Detect which cell encompasses the target text, then output its (X, Y) center coordinate. 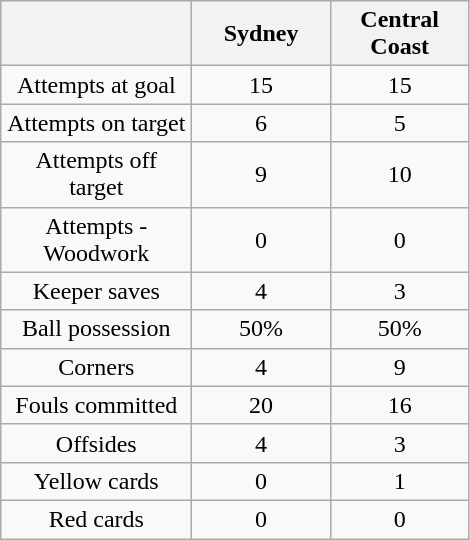
Attempts - Woodwork (96, 240)
Keeper saves (96, 291)
Attempts at goal (96, 85)
Sydney (262, 34)
Fouls committed (96, 405)
1 (400, 481)
Offsides (96, 443)
Corners (96, 367)
Ball possession (96, 329)
Red cards (96, 519)
20 (262, 405)
5 (400, 123)
Yellow cards (96, 481)
Central Coast (400, 34)
16 (400, 405)
Attempts on target (96, 123)
6 (262, 123)
Attempts off target (96, 174)
10 (400, 174)
